Return [x, y] of the center of cell containing provided text 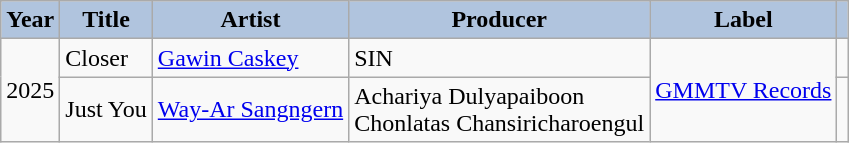
Just You [106, 110]
2025 [30, 90]
SIN [500, 58]
Producer [500, 20]
Label [744, 20]
Way-Ar Sangngern [250, 110]
Achariya DulyapaiboonChonlatas Chansiricharoengul [500, 110]
Title [106, 20]
GMMTV Records [744, 90]
Gawin Caskey [250, 58]
Closer [106, 58]
Artist [250, 20]
Year [30, 20]
